Pinpoint the cell where the given text exists, returning its (x, y) midpoint coordinate. 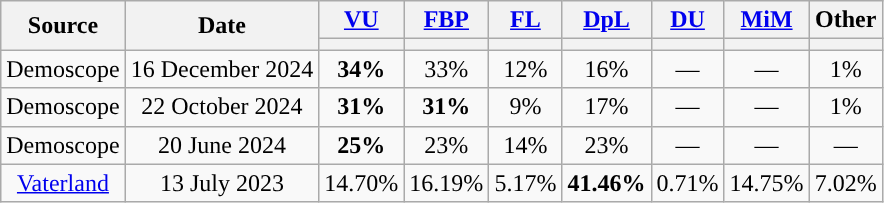
DpL (606, 20)
9% (526, 107)
FBP (446, 20)
14.75% (766, 183)
VU (362, 20)
22 October 2024 (222, 107)
12% (526, 69)
Other (846, 20)
5.17% (526, 183)
14% (526, 145)
16.19% (446, 183)
20 June 2024 (222, 145)
0.71% (688, 183)
MiM (766, 20)
25% (362, 145)
FL (526, 20)
41.46% (606, 183)
17% (606, 107)
7.02% (846, 183)
14.70% (362, 183)
34% (362, 69)
16% (606, 69)
Source (63, 26)
13 July 2023 (222, 183)
33% (446, 69)
Vaterland (63, 183)
DU (688, 20)
Date (222, 26)
16 December 2024 (222, 69)
